Output the (x, y) coordinate of the center of the cell containing the given text.  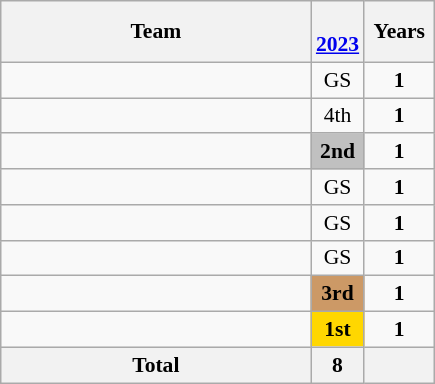
1st (338, 330)
Team (156, 32)
8 (338, 365)
2nd (338, 152)
4th (338, 116)
Years (399, 32)
Total (156, 365)
2023 (338, 32)
3rd (338, 294)
